Extract the (x, y) coordinate from the center of the cell holding the provided text.  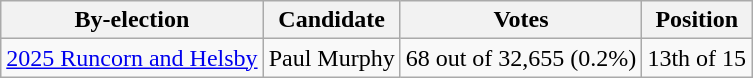
2025 Runcorn and Helsby (132, 58)
68 out of 32,655 (0.2%) (521, 58)
Votes (521, 20)
By-election (132, 20)
Paul Murphy (332, 58)
13th of 15 (697, 58)
Position (697, 20)
Candidate (332, 20)
